Capture the cell that displays the provided text and extract its [x, y] central coordinate. 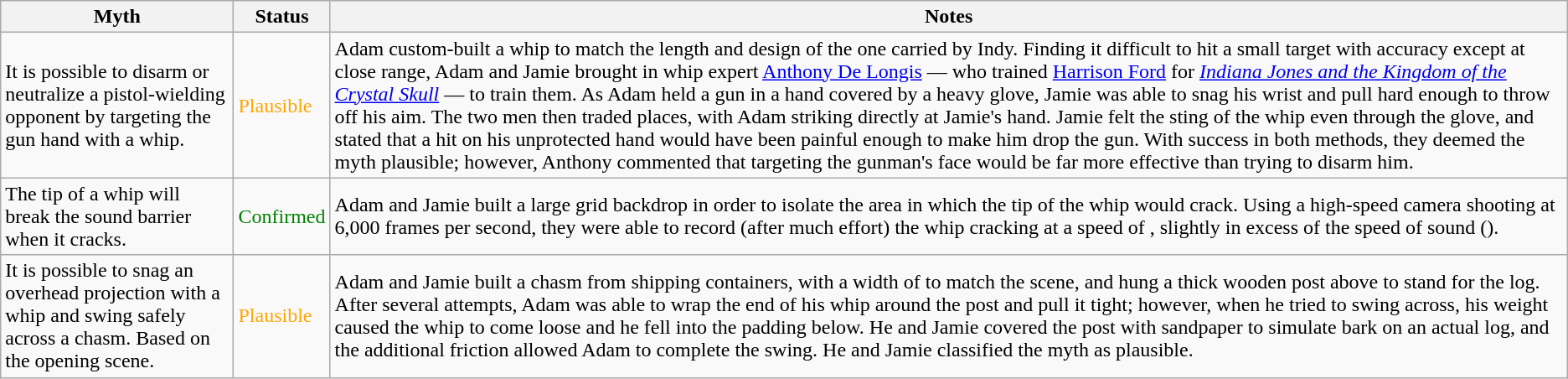
Notes [948, 17]
Confirmed [281, 216]
It is possible to snag an overhead projection with a whip and swing safely across a chasm. Based on the opening scene. [117, 316]
It is possible to disarm or neutralize a pistol-wielding opponent by targeting the gun hand with a whip. [117, 106]
Myth [117, 17]
Status [281, 17]
The tip of a whip will break the sound barrier when it cracks. [117, 216]
